Determine the [x, y] coordinate at the center of the cell enclosing the given text.  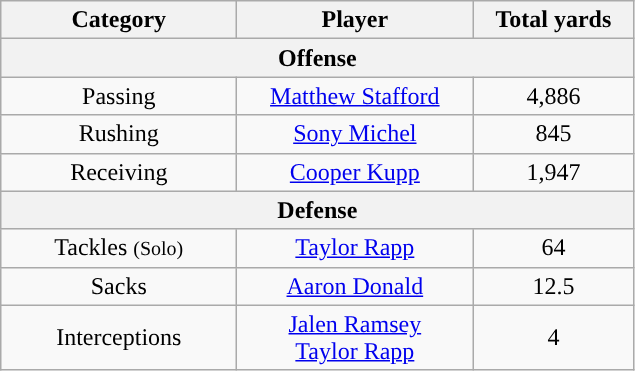
Aaron Donald [355, 286]
Passing [119, 96]
Defense [318, 210]
Matthew Stafford [355, 96]
1,947 [554, 172]
845 [554, 134]
Offense [318, 58]
Receiving [119, 172]
Interceptions [119, 338]
Tackles (Solo) [119, 248]
12.5 [554, 286]
Category [119, 20]
Total yards [554, 20]
Rushing [119, 134]
Taylor Rapp [355, 248]
Cooper Kupp [355, 172]
4,886 [554, 96]
Player [355, 20]
64 [554, 248]
4 [554, 338]
Sony Michel [355, 134]
Sacks [119, 286]
Jalen RamseyTaylor Rapp [355, 338]
